Capture the cell that displays the provided text and extract its (X, Y) central coordinate. 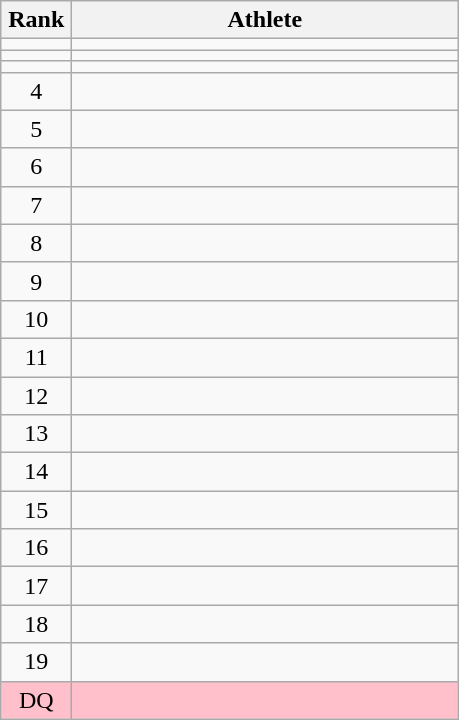
15 (36, 510)
8 (36, 243)
19 (36, 662)
5 (36, 129)
18 (36, 624)
14 (36, 472)
12 (36, 395)
9 (36, 281)
Athlete (265, 20)
17 (36, 586)
7 (36, 205)
6 (36, 167)
10 (36, 319)
4 (36, 91)
13 (36, 434)
Rank (36, 20)
DQ (36, 700)
16 (36, 548)
11 (36, 357)
